Return (X, Y) of the center of cell containing provided text 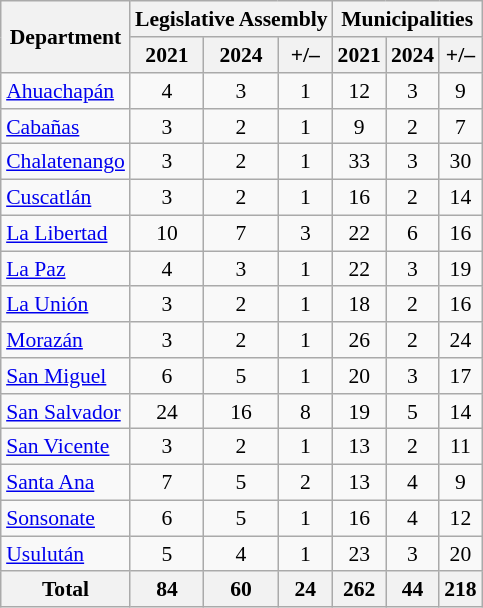
84 (167, 589)
La Libertad (66, 233)
San Miguel (66, 376)
San Salvador (66, 411)
33 (360, 162)
11 (460, 447)
Total (66, 589)
Usulután (66, 554)
Legislative Assembly (232, 19)
Ahuachapán (66, 91)
26 (360, 340)
Municipalities (408, 19)
30 (460, 162)
Sonsonate (66, 518)
Cabañas (66, 126)
San Vicente (66, 447)
17 (460, 376)
218 (460, 589)
Chalatenango (66, 162)
262 (360, 589)
La Paz (66, 269)
10 (167, 233)
18 (360, 304)
44 (412, 589)
60 (241, 589)
8 (306, 411)
Department (66, 36)
23 (360, 554)
La Unión (66, 304)
Cuscatlán (66, 197)
Morazán (66, 340)
Santa Ana (66, 482)
